Scan for the cell matching the given text and deliver its [X, Y] coordinate at center. 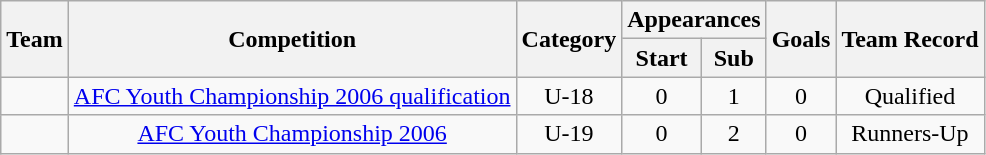
Team [35, 39]
Team Record [910, 39]
AFC Youth Championship 2006 [292, 134]
1 [734, 96]
Goals [801, 39]
Category [569, 39]
Runners-Up [910, 134]
Appearances [694, 20]
Start [662, 58]
Competition [292, 39]
2 [734, 134]
U-19 [569, 134]
Qualified [910, 96]
Sub [734, 58]
AFC Youth Championship 2006 qualification [292, 96]
U-18 [569, 96]
